Return [X, Y] of the center of cell containing provided text 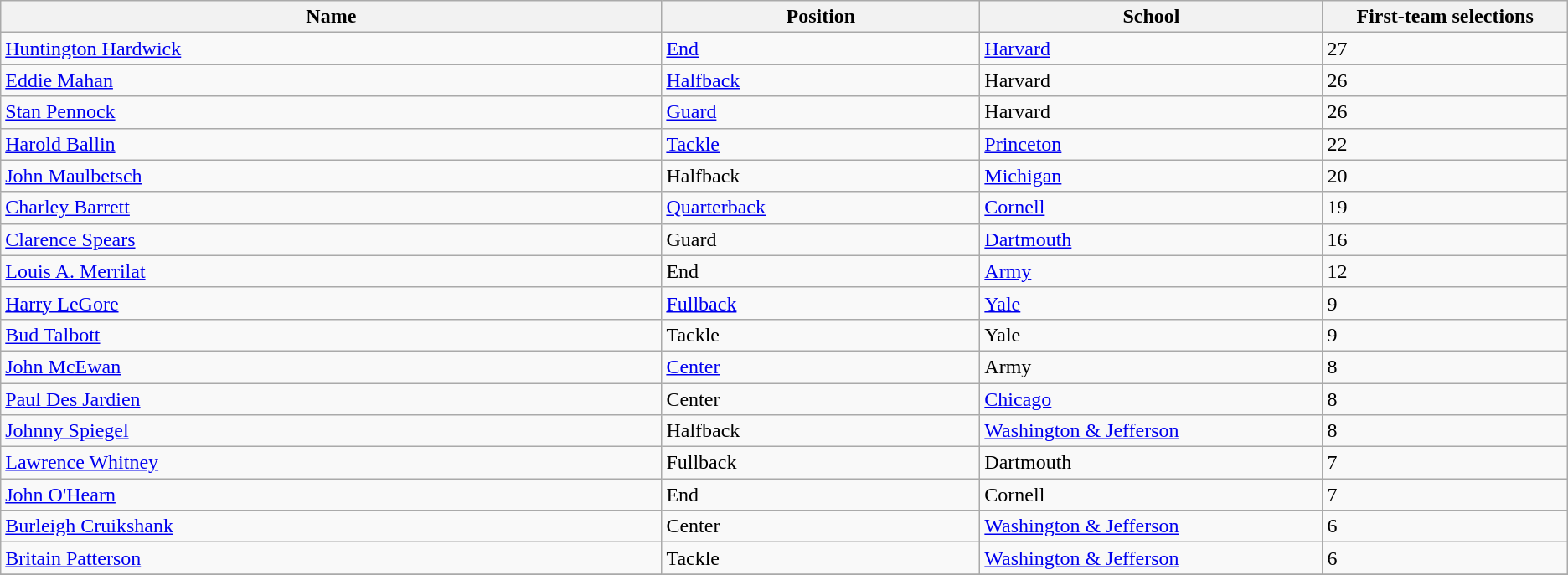
22 [1445, 144]
Charley Barrett [332, 208]
First-team selections [1445, 17]
Harry LeGore [332, 303]
19 [1445, 208]
Johnny Spiegel [332, 431]
Quarterback [821, 208]
Paul Des Jardien [332, 399]
Stan Pennock [332, 112]
John McEwan [332, 367]
Lawrence Whitney [332, 463]
John Maulbetsch [332, 176]
Eddie Mahan [332, 80]
20 [1445, 176]
Louis A. Merrilat [332, 271]
School [1151, 17]
Name [332, 17]
12 [1445, 271]
Huntington Hardwick [332, 49]
Princeton [1151, 144]
Clarence Spears [332, 239]
27 [1445, 49]
Britain Patterson [332, 558]
Michigan [1151, 176]
Chicago [1151, 399]
John O'Hearn [332, 495]
Burleigh Cruikshank [332, 526]
Harold Ballin [332, 144]
16 [1445, 239]
Position [821, 17]
Bud Talbott [332, 335]
